Extract the [x, y] coordinate from the center of the cell holding the provided text.  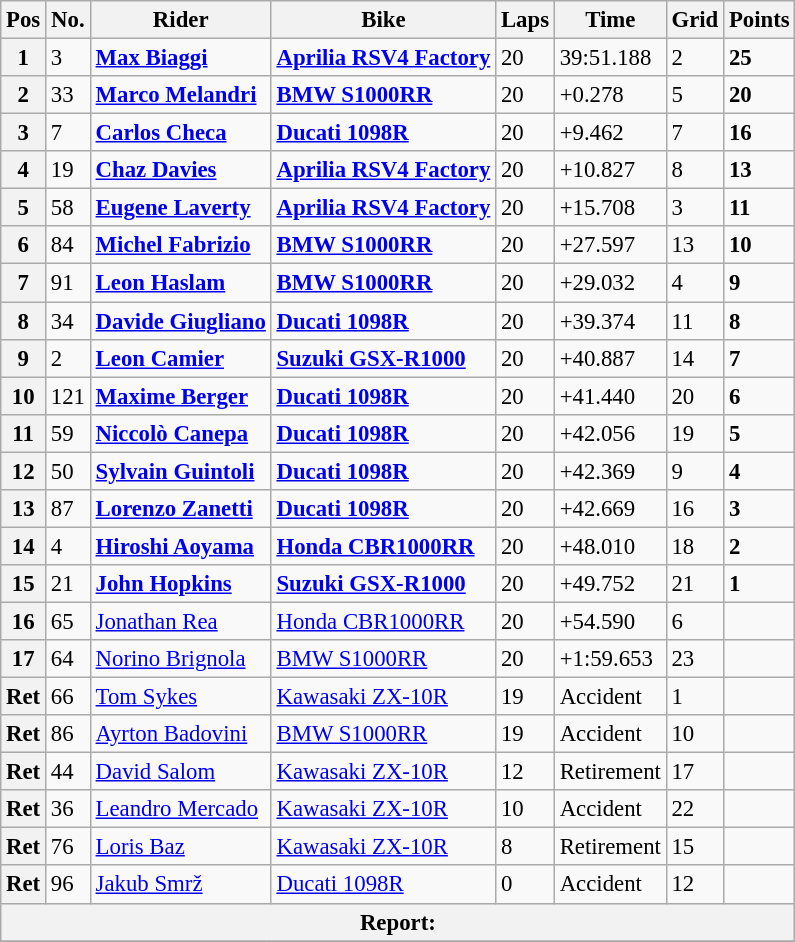
Marco Melandri [180, 95]
Leon Haslam [180, 283]
Ayrton Badovini [180, 734]
Bike [383, 20]
+48.010 [610, 546]
58 [68, 208]
Tom Sykes [180, 697]
+41.440 [610, 396]
Max Biaggi [180, 58]
76 [68, 847]
Leandro Mercado [180, 809]
Carlos Checa [180, 133]
86 [68, 734]
Jakub Smrž [180, 885]
+9.462 [610, 133]
Hiroshi Aoyama [180, 546]
91 [68, 283]
18 [694, 546]
50 [68, 471]
+40.887 [610, 358]
Maxime Berger [180, 396]
Leon Camier [180, 358]
59 [68, 433]
34 [68, 321]
39:51.188 [610, 58]
65 [68, 621]
87 [68, 509]
+10.827 [610, 170]
Laps [526, 20]
121 [68, 396]
+42.669 [610, 509]
John Hopkins [180, 584]
Grid [694, 20]
+54.590 [610, 621]
Lorenzo Zanetti [180, 509]
+27.597 [610, 245]
Davide Giugliano [180, 321]
Sylvain Guintoli [180, 471]
Chaz Davies [180, 170]
Pos [24, 20]
+0.278 [610, 95]
Points [760, 20]
96 [68, 885]
36 [68, 809]
64 [68, 659]
44 [68, 772]
+29.032 [610, 283]
84 [68, 245]
22 [694, 809]
33 [68, 95]
0 [526, 885]
+15.708 [610, 208]
+49.752 [610, 584]
25 [760, 58]
Niccolò Canepa [180, 433]
23 [694, 659]
66 [68, 697]
Time [610, 20]
Report: [398, 922]
Rider [180, 20]
+42.056 [610, 433]
Jonathan Rea [180, 621]
+42.369 [610, 471]
Eugene Laverty [180, 208]
Norino Brignola [180, 659]
+39.374 [610, 321]
+1:59.653 [610, 659]
No. [68, 20]
David Salom [180, 772]
Michel Fabrizio [180, 245]
Loris Baz [180, 847]
